Return the (x, y) coordinate for the center point of the cell that contains the specified text.  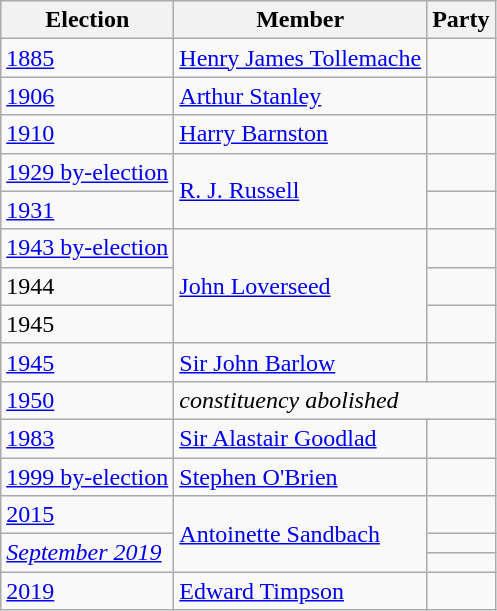
September 2019 (88, 553)
Harry Barnston (300, 134)
1983 (88, 438)
constituency abolished (334, 400)
Election (88, 20)
Sir Alastair Goodlad (300, 438)
1944 (88, 286)
1910 (88, 134)
Henry James Tollemache (300, 58)
1929 by-election (88, 172)
1885 (88, 58)
Arthur Stanley (300, 96)
1999 by-election (88, 477)
Member (300, 20)
1950 (88, 400)
John Loverseed (300, 286)
Edward Timpson (300, 591)
1931 (88, 210)
R. J. Russell (300, 191)
Stephen O'Brien (300, 477)
1906 (88, 96)
2019 (88, 591)
2015 (88, 515)
Antoinette Sandbach (300, 534)
Sir John Barlow (300, 362)
Party (461, 20)
1943 by-election (88, 248)
